Find where the given text appears and provide that cell's center as (X, Y) coordinate. 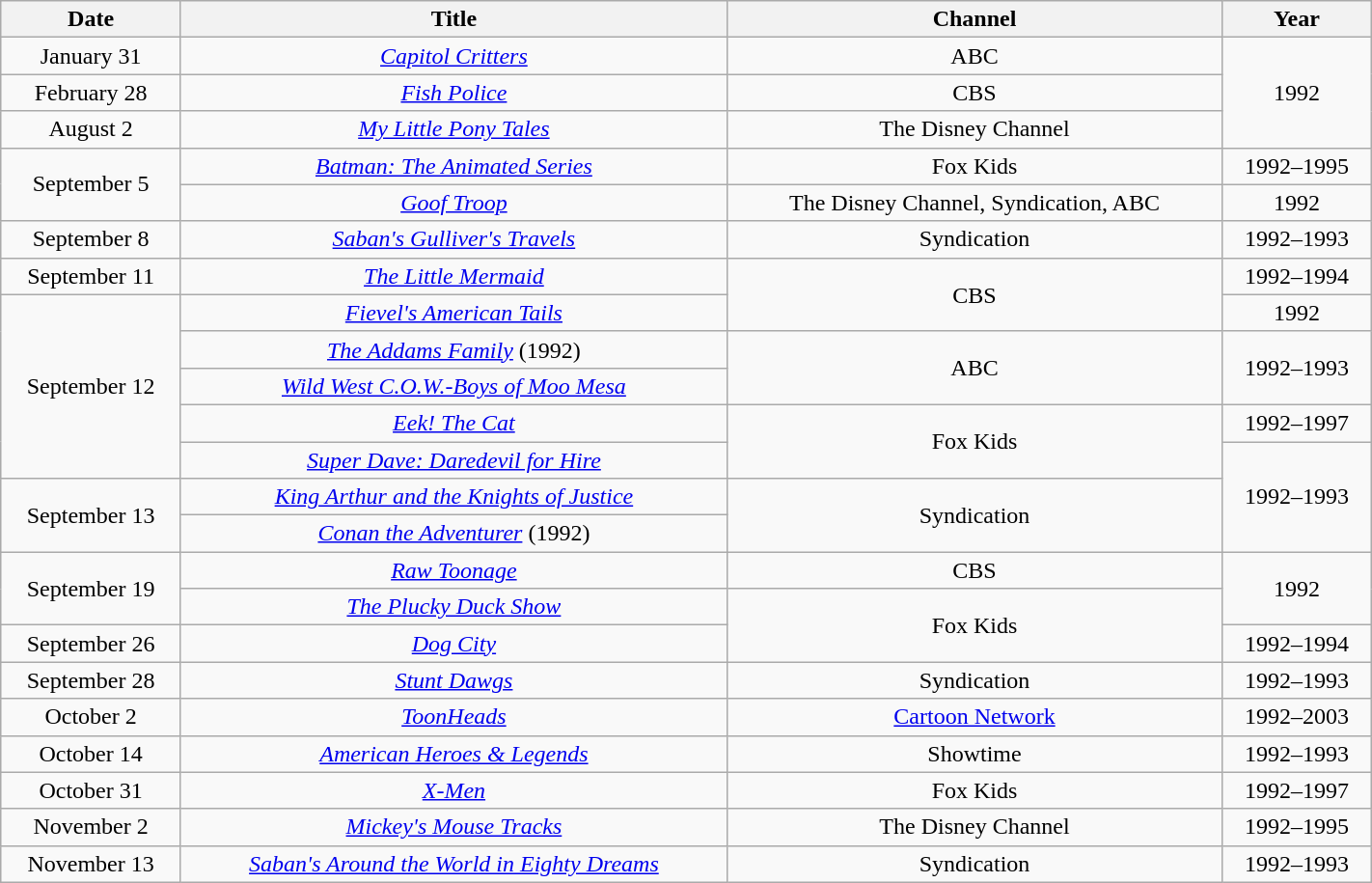
Fievel's American Tails (453, 313)
The Disney Channel, Syndication, ABC (974, 203)
The Plucky Duck Show (453, 607)
September 26 (91, 644)
October 14 (91, 754)
September 11 (91, 276)
King Arthur and the Knights of Justice (453, 497)
The Addams Family (1992) (453, 349)
American Heroes & Legends (453, 754)
X-Men (453, 790)
September 19 (91, 589)
Date (91, 19)
Cartoon Network (974, 717)
September 12 (91, 386)
Raw Toonage (453, 570)
Mickey's Mouse Tracks (453, 827)
Super Dave: Daredevil for Hire (453, 460)
October 2 (91, 717)
January 31 (91, 56)
Year (1297, 19)
Dog City (453, 644)
Title (453, 19)
Saban's Gulliver's Travels (453, 239)
August 2 (91, 129)
Goof Troop (453, 203)
November 13 (91, 864)
Showtime (974, 754)
Capitol Critters (453, 56)
February 28 (91, 93)
My Little Pony Tales (453, 129)
September 28 (91, 680)
November 2 (91, 827)
Stunt Dawgs (453, 680)
September 8 (91, 239)
Eek! The Cat (453, 423)
Fish Police (453, 93)
Channel (974, 19)
Wild West C.O.W.-Boys of Moo Mesa (453, 386)
October 31 (91, 790)
September 13 (91, 515)
Saban's Around the World in Eighty Dreams (453, 864)
The Little Mermaid (453, 276)
ToonHeads (453, 717)
1992–2003 (1297, 717)
Conan the Adventurer (1992) (453, 534)
September 5 (91, 184)
Batman: The Animated Series (453, 166)
